Identify which cell holds the provided text, then report its [x, y] central coordinate. 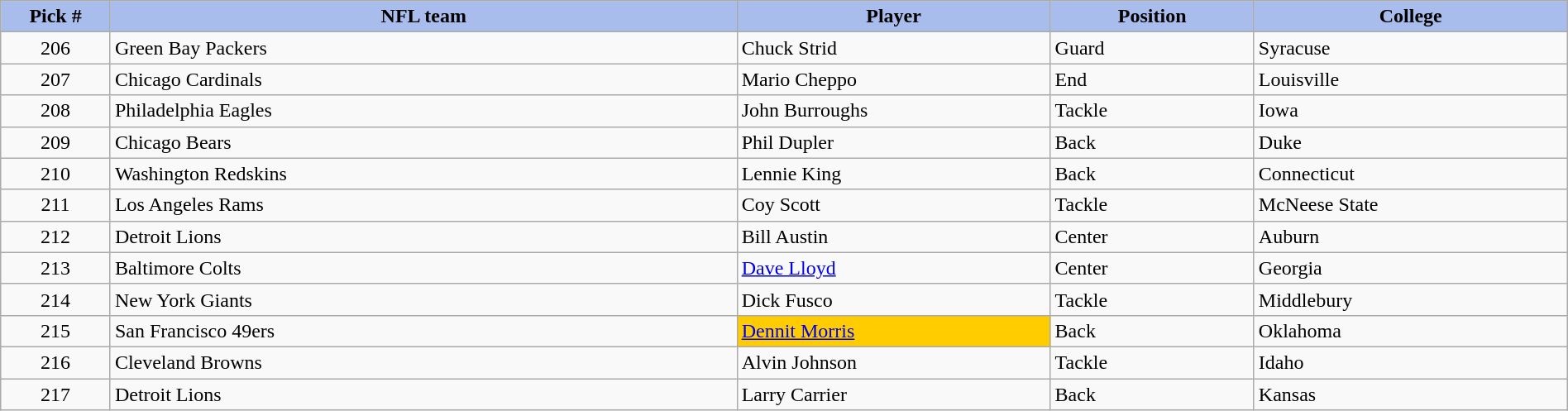
Iowa [1411, 111]
End [1152, 79]
Kansas [1411, 394]
Dick Fusco [893, 299]
210 [56, 174]
Phil Dupler [893, 142]
214 [56, 299]
John Burroughs [893, 111]
McNeese State [1411, 205]
Dave Lloyd [893, 268]
Baltimore Colts [423, 268]
215 [56, 331]
Middlebury [1411, 299]
Green Bay Packers [423, 48]
213 [56, 268]
Pick # [56, 17]
Alvin Johnson [893, 362]
Mario Cheppo [893, 79]
San Francisco 49ers [423, 331]
New York Giants [423, 299]
Dennit Morris [893, 331]
Syracuse [1411, 48]
212 [56, 237]
Chuck Strid [893, 48]
Oklahoma [1411, 331]
Chicago Bears [423, 142]
Lennie King [893, 174]
209 [56, 142]
Coy Scott [893, 205]
Player [893, 17]
Duke [1411, 142]
211 [56, 205]
Cleveland Browns [423, 362]
Idaho [1411, 362]
206 [56, 48]
Washington Redskins [423, 174]
Chicago Cardinals [423, 79]
216 [56, 362]
Georgia [1411, 268]
Auburn [1411, 237]
NFL team [423, 17]
208 [56, 111]
217 [56, 394]
Position [1152, 17]
Larry Carrier [893, 394]
Philadelphia Eagles [423, 111]
College [1411, 17]
Los Angeles Rams [423, 205]
207 [56, 79]
Louisville [1411, 79]
Bill Austin [893, 237]
Connecticut [1411, 174]
Guard [1152, 48]
